Identify which cell holds the provided text, then report its [X, Y] central coordinate. 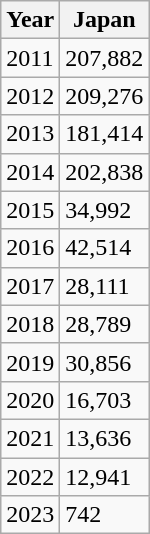
30,856 [104, 362]
Year [30, 20]
2021 [30, 438]
2013 [30, 134]
42,514 [104, 248]
2023 [30, 515]
28,789 [104, 324]
34,992 [104, 210]
28,111 [104, 286]
742 [104, 515]
Japan [104, 20]
2022 [30, 477]
2015 [30, 210]
2017 [30, 286]
12,941 [104, 477]
2016 [30, 248]
2019 [30, 362]
207,882 [104, 58]
2012 [30, 96]
13,636 [104, 438]
209,276 [104, 96]
202,838 [104, 172]
2011 [30, 58]
2020 [30, 400]
2014 [30, 172]
16,703 [104, 400]
2018 [30, 324]
181,414 [104, 134]
